Provide the [X, Y] coordinate of the cell's center where the given text is located.  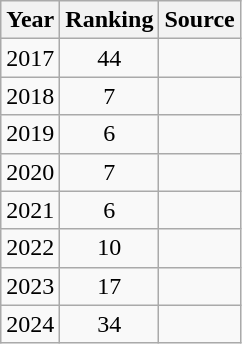
2018 [30, 96]
2020 [30, 172]
2017 [30, 58]
2022 [30, 248]
Ranking [110, 20]
Source [200, 20]
2023 [30, 286]
34 [110, 324]
2019 [30, 134]
2024 [30, 324]
10 [110, 248]
Year [30, 20]
2021 [30, 210]
17 [110, 286]
44 [110, 58]
